For the text-containing cell, return its midpoint in (X, Y) coordinate format. 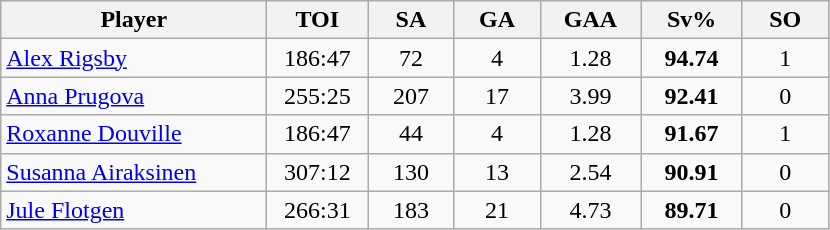
4.73 (590, 210)
Player (134, 20)
130 (411, 172)
92.41 (692, 96)
SA (411, 20)
TOI (318, 20)
Anna Prugova (134, 96)
GA (497, 20)
21 (497, 210)
3.99 (590, 96)
307:12 (318, 172)
Jule Flotgen (134, 210)
Susanna Airaksinen (134, 172)
207 (411, 96)
17 (497, 96)
Alex Rigsby (134, 58)
GAA (590, 20)
266:31 (318, 210)
94.74 (692, 58)
2.54 (590, 172)
183 (411, 210)
91.67 (692, 134)
72 (411, 58)
13 (497, 172)
255:25 (318, 96)
Roxanne Douville (134, 134)
89.71 (692, 210)
90.91 (692, 172)
44 (411, 134)
SO (785, 20)
Sv% (692, 20)
